Return (x, y) of the center of cell containing provided text 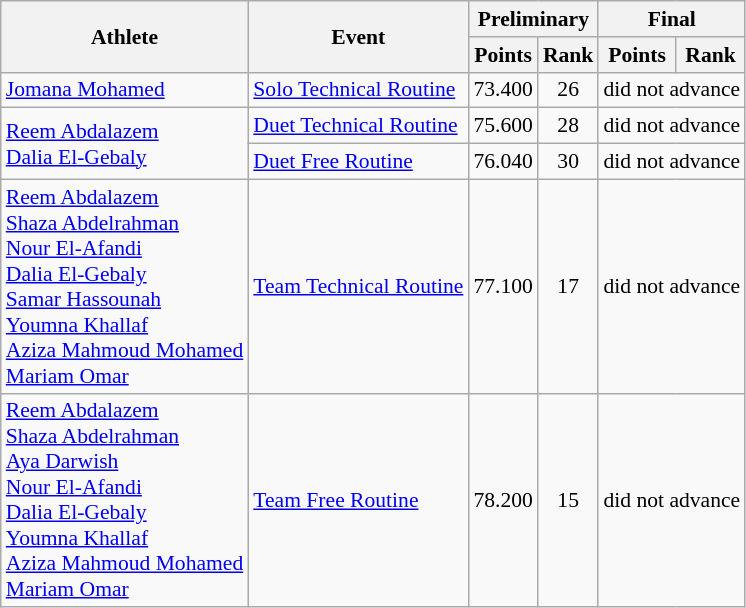
28 (568, 126)
Duet Free Routine (358, 162)
Athlete (125, 36)
Team Free Routine (358, 500)
15 (568, 500)
78.200 (502, 500)
73.400 (502, 90)
Final (672, 19)
30 (568, 162)
Jomana Mohamed (125, 90)
Reem AbdalazemShaza AbdelrahmanNour El-AfandiDalia El-GebalySamar HassounahYoumna KhallafAziza Mahmoud MohamedMariam Omar (125, 286)
17 (568, 286)
77.100 (502, 286)
Event (358, 36)
Reem AbdalazemShaza AbdelrahmanAya DarwishNour El-AfandiDalia El-GebalyYoumna KhallafAziza Mahmoud MohamedMariam Omar (125, 500)
Reem AbdalazemDalia El-Gebaly (125, 144)
Duet Technical Routine (358, 126)
26 (568, 90)
Solo Technical Routine (358, 90)
Preliminary (533, 19)
Team Technical Routine (358, 286)
76.040 (502, 162)
75.600 (502, 126)
